Identify which cell holds the provided text, then report its [X, Y] central coordinate. 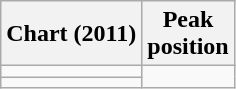
Peakposition [188, 34]
Chart (2011) [72, 34]
